Pinpoint the cell where the given text exists, returning its [X, Y] midpoint coordinate. 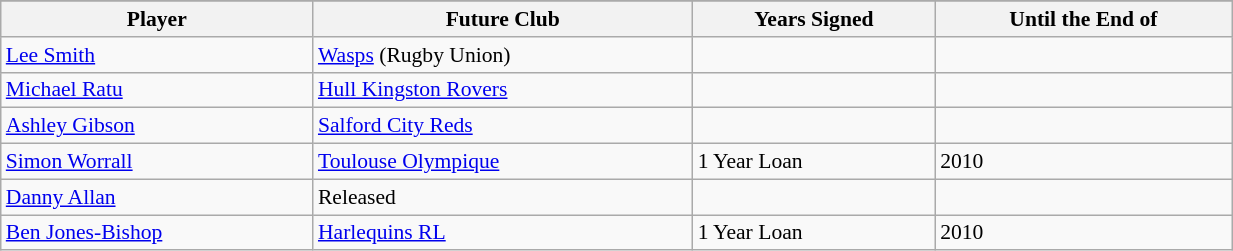
Hull Kingston Rovers [503, 90]
Toulouse Olympique [503, 162]
Future Club [503, 19]
Years Signed [814, 19]
Released [503, 197]
Lee Smith [157, 55]
Ben Jones-Bishop [157, 233]
Michael Ratu [157, 90]
Simon Worrall [157, 162]
Salford City Reds [503, 126]
Danny Allan [157, 197]
Ashley Gibson [157, 126]
Player [157, 19]
Harlequins RL [503, 233]
Until the End of [1084, 19]
Wasps (Rugby Union) [503, 55]
